Find where the given text appears and provide that cell's center as (x, y) coordinate. 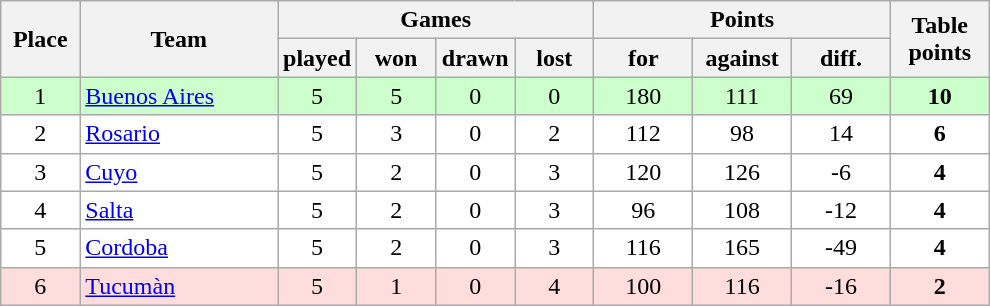
14 (842, 134)
Rosario (179, 134)
10 (940, 96)
Tablepoints (940, 39)
Place (40, 39)
lost (554, 58)
diff. (842, 58)
Buenos Aires (179, 96)
126 (742, 172)
98 (742, 134)
drawn (476, 58)
Points (742, 20)
-16 (842, 286)
-6 (842, 172)
69 (842, 96)
112 (644, 134)
won (396, 58)
for (644, 58)
Cordoba (179, 248)
120 (644, 172)
-12 (842, 210)
played (318, 58)
180 (644, 96)
against (742, 58)
100 (644, 286)
108 (742, 210)
96 (644, 210)
165 (742, 248)
Salta (179, 210)
Team (179, 39)
Games (436, 20)
-49 (842, 248)
111 (742, 96)
Tucumàn (179, 286)
Cuyo (179, 172)
